Pinpoint the cell where the given text exists, returning its [x, y] midpoint coordinate. 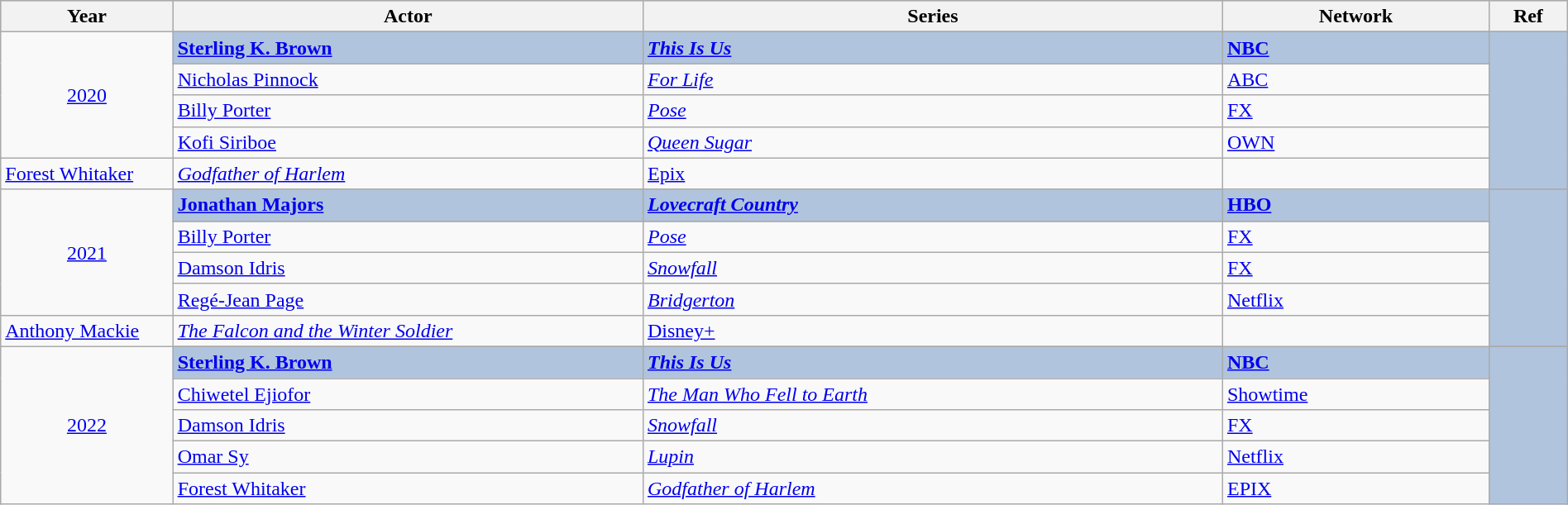
Kofi Siriboe [408, 142]
The Man Who Fell to Earth [933, 394]
Disney+ [933, 331]
OWN [1355, 142]
Showtime [1355, 394]
Actor [408, 17]
Chiwetel Ejiofor [408, 394]
Lovecraft Country [933, 205]
Anthony Mackie [87, 331]
2021 [87, 252]
Nicholas Pinnock [408, 79]
Regé-Jean Page [408, 299]
Network [1355, 17]
For Life [933, 79]
2022 [87, 425]
2020 [87, 95]
ABC [1355, 79]
Lupin [933, 457]
HBO [1355, 205]
Omar Sy [408, 457]
Queen Sugar [933, 142]
The Falcon and the Winter Soldier [408, 331]
Series [933, 17]
Jonathan Majors [408, 205]
Ref [1528, 17]
Bridgerton [933, 299]
Epix [933, 174]
Year [87, 17]
EPIX [1355, 488]
